Detect which cell encompasses the target text, then output its [X, Y] center coordinate. 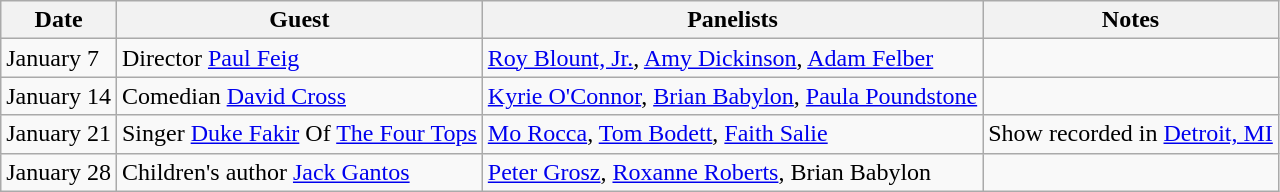
Children's author Jack Gantos [299, 172]
Peter Grosz, Roxanne Roberts, Brian Babylon [732, 172]
January 7 [59, 58]
January 14 [59, 96]
January 21 [59, 134]
Comedian David Cross [299, 96]
Date [59, 20]
Roy Blount, Jr., Amy Dickinson, Adam Felber [732, 58]
Panelists [732, 20]
Mo Rocca, Tom Bodett, Faith Salie [732, 134]
January 28 [59, 172]
Notes [1131, 20]
Singer Duke Fakir Of The Four Tops [299, 134]
Show recorded in Detroit, MI [1131, 134]
Guest [299, 20]
Director Paul Feig [299, 58]
Kyrie O'Connor, Brian Babylon, Paula Poundstone [732, 96]
